Search for the cell housing the specified text and yield its (X, Y) center coordinate. 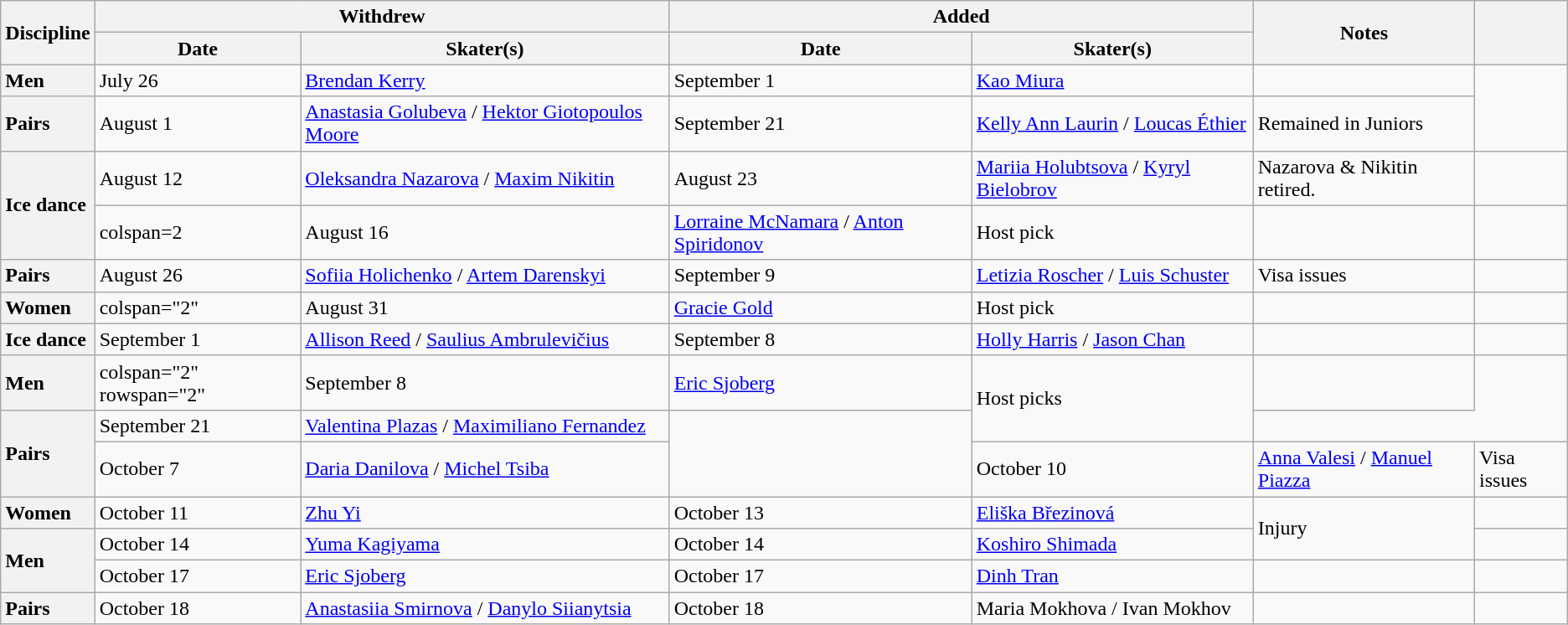
Withdrew (382, 17)
Mariia Holubtsova / Kyryl Bielobrov (1112, 178)
Lorraine McNamara / Anton Spiridonov (821, 233)
Kao Miura (1112, 80)
September 9 (821, 276)
Added (962, 17)
Letizia Roscher / Luis Schuster (1112, 276)
August 23 (821, 178)
October 11 (198, 512)
October 10 (1112, 469)
colspan="2" rowspan="2" (198, 382)
Sofiia Holichenko / Artem Darenskyi (485, 276)
Injury (1364, 528)
Nazarova & Nikitin retired. (1364, 178)
August 1 (198, 124)
August 26 (198, 276)
Anastasia Golubeva / Hektor Giotopoulos Moore (485, 124)
Koshiro Shimada (1112, 545)
Allison Reed / Saulius Ambrulevičius (485, 339)
Holly Harris / Jason Chan (1112, 339)
Discipline (48, 33)
August 12 (198, 178)
Notes (1364, 33)
Dinh Tran (1112, 576)
Daria Danilova / Michel Tsiba (485, 469)
Host picks (1112, 399)
Remained in Juniors (1364, 124)
Brendan Kerry (485, 80)
colspan="2" (198, 307)
October 7 (198, 469)
Anna Valesi / Manuel Piazza (1364, 469)
Anastasiia Smirnova / Danylo Siianytsia (485, 608)
August 31 (485, 307)
Gracie Gold (821, 307)
Zhu Yi (485, 512)
colspan=2 (198, 233)
Oleksandra Nazarova / Maxim Nikitin (485, 178)
Kelly Ann Laurin / Loucas Éthier (1112, 124)
Valentina Plazas / Maximiliano Fernandez (485, 426)
Maria Mokhova / Ivan Mokhov (1112, 608)
Eliška Březinová (1112, 512)
July 26 (198, 80)
Yuma Kagiyama (485, 545)
August 16 (485, 233)
October 13 (821, 512)
